Pinpoint the cell where the given text exists, returning its [x, y] midpoint coordinate. 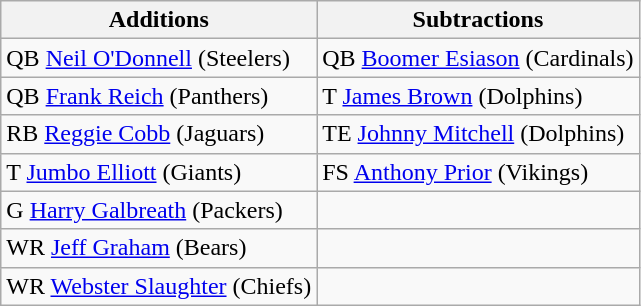
WR Jeff Graham (Bears) [159, 248]
WR Webster Slaughter (Chiefs) [159, 286]
TE Johnny Mitchell (Dolphins) [478, 134]
RB Reggie Cobb (Jaguars) [159, 134]
T James Brown (Dolphins) [478, 96]
Subtractions [478, 20]
Additions [159, 20]
QB Neil O'Donnell (Steelers) [159, 58]
QB Boomer Esiason (Cardinals) [478, 58]
FS Anthony Prior (Vikings) [478, 172]
QB Frank Reich (Panthers) [159, 96]
G Harry Galbreath (Packers) [159, 210]
T Jumbo Elliott (Giants) [159, 172]
